Identify which cell holds the provided text, then report its [X, Y] central coordinate. 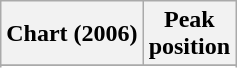
Peak position [189, 34]
Chart (2006) [72, 34]
